Pinpoint the cell where the given text exists, returning its [x, y] midpoint coordinate. 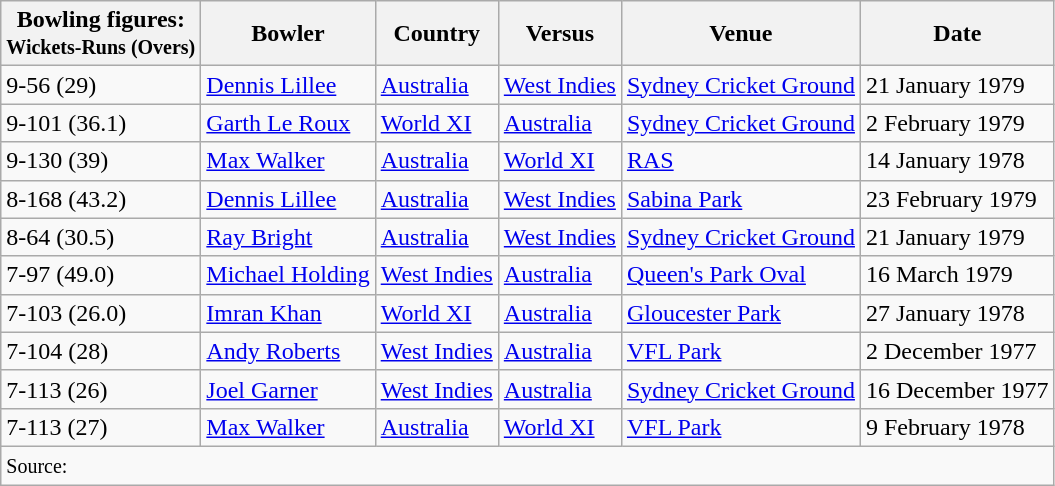
7-113 (27) [101, 427]
Queen's Park Oval [740, 275]
9-130 (39) [101, 161]
2 December 1977 [957, 351]
Andy Roberts [288, 351]
Source: [528, 465]
7-104 (28) [101, 351]
7-103 (26.0) [101, 313]
Garth Le Roux [288, 123]
23 February 1979 [957, 199]
8-168 (43.2) [101, 199]
16 March 1979 [957, 275]
27 January 1978 [957, 313]
7-113 (26) [101, 389]
Venue [740, 34]
Sabina Park [740, 199]
9-56 (29) [101, 85]
Date [957, 34]
Versus [560, 34]
16 December 1977 [957, 389]
14 January 1978 [957, 161]
Gloucester Park [740, 313]
8-64 (30.5) [101, 237]
7-97 (49.0) [101, 275]
Ray Bright [288, 237]
RAS [740, 161]
Country [436, 34]
Imran Khan [288, 313]
9 February 1978 [957, 427]
9-101 (36.1) [101, 123]
Michael Holding [288, 275]
Bowling figures:Wickets-Runs (Overs) [101, 34]
2 February 1979 [957, 123]
Bowler [288, 34]
Joel Garner [288, 389]
